Return (X, Y) of the center of cell containing provided text 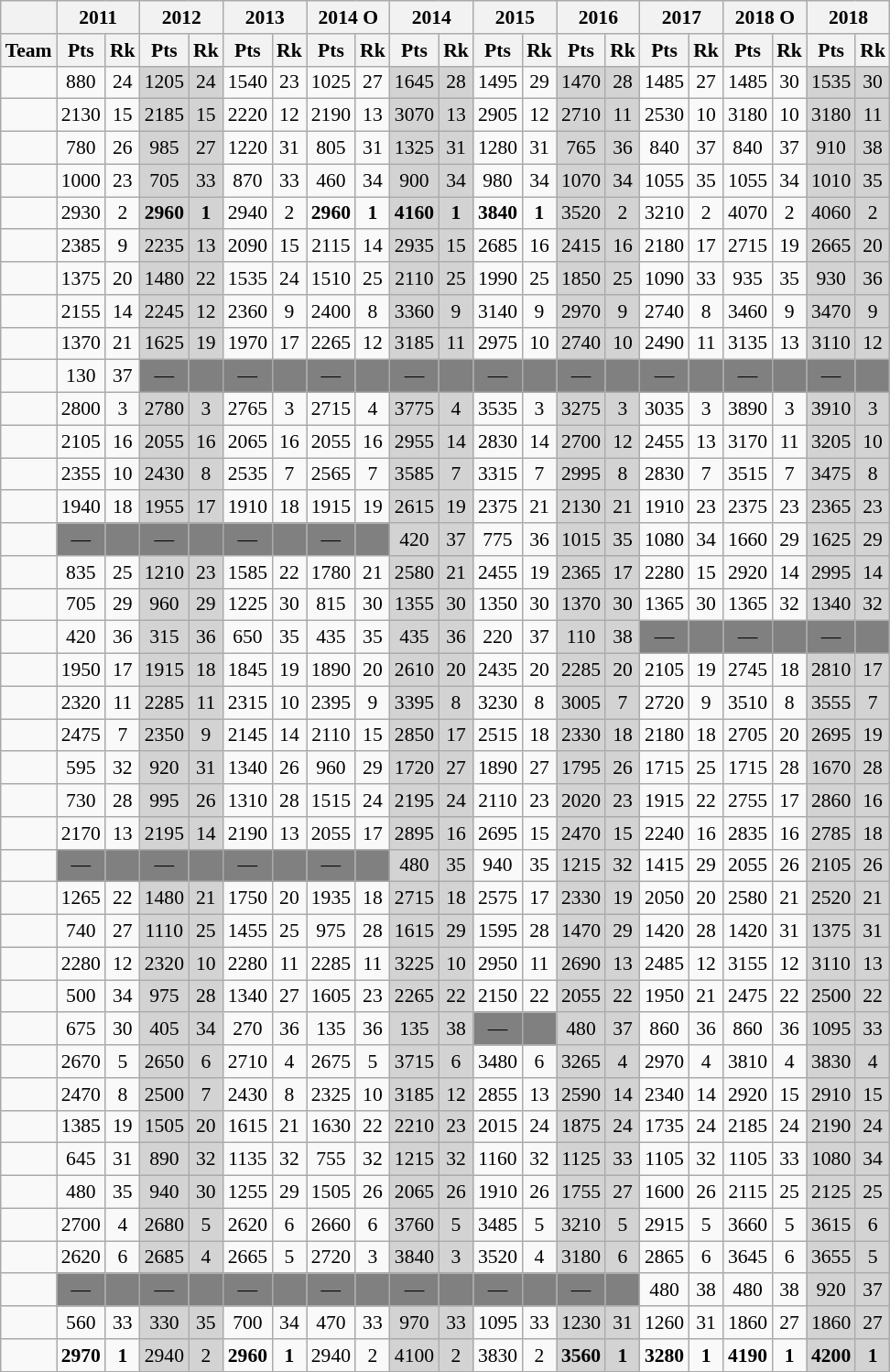
765 (581, 148)
3475 (831, 474)
2014 (432, 17)
1070 (581, 180)
1265 (81, 898)
4160 (414, 213)
2975 (498, 343)
1515 (331, 800)
985 (165, 148)
3005 (581, 702)
2670 (81, 1062)
3280 (665, 1356)
2325 (331, 1094)
650 (247, 637)
1015 (581, 539)
1955 (165, 507)
3615 (831, 1225)
2835 (747, 833)
2675 (331, 1062)
1540 (247, 82)
2565 (331, 474)
700 (247, 1323)
1415 (665, 866)
1230 (581, 1323)
1205 (165, 82)
2690 (581, 964)
1510 (331, 278)
4190 (747, 1356)
2910 (831, 1094)
2865 (665, 1258)
2955 (414, 441)
1455 (247, 931)
3515 (747, 474)
2350 (165, 735)
1025 (331, 82)
3715 (414, 1062)
1010 (831, 180)
2050 (665, 898)
2485 (665, 964)
2210 (414, 1127)
1735 (665, 1127)
1260 (665, 1323)
2415 (581, 246)
220 (498, 637)
1645 (414, 82)
2220 (247, 115)
2765 (247, 409)
2020 (581, 800)
3265 (581, 1062)
Team (29, 50)
2017 (681, 17)
2016 (599, 17)
2235 (165, 246)
1670 (831, 768)
4200 (831, 1356)
2895 (414, 833)
2950 (498, 964)
3360 (414, 311)
2780 (165, 409)
995 (165, 800)
3535 (498, 409)
470 (331, 1323)
2340 (665, 1094)
3660 (747, 1225)
2012 (181, 17)
2018 O (765, 17)
1210 (165, 572)
1875 (581, 1127)
815 (331, 604)
1495 (498, 82)
3910 (831, 409)
2245 (165, 311)
3460 (747, 311)
4070 (747, 213)
1255 (247, 1192)
2590 (581, 1094)
3470 (831, 311)
3510 (747, 702)
1325 (414, 148)
1750 (247, 898)
1350 (498, 604)
2660 (331, 1225)
3645 (747, 1258)
1110 (165, 931)
2125 (831, 1192)
2575 (498, 898)
2800 (81, 409)
2855 (498, 1094)
2013 (266, 17)
3555 (831, 702)
3560 (581, 1356)
835 (81, 572)
2240 (665, 833)
2515 (498, 735)
2150 (498, 996)
2755 (747, 800)
780 (81, 148)
2530 (665, 115)
2315 (247, 702)
1585 (247, 572)
730 (81, 800)
1850 (581, 278)
1605 (331, 996)
980 (498, 180)
2400 (331, 311)
890 (165, 1160)
1600 (665, 1192)
2810 (831, 670)
2490 (665, 343)
2785 (831, 833)
2395 (331, 702)
1780 (331, 572)
970 (414, 1323)
1845 (247, 670)
900 (414, 180)
880 (81, 82)
1630 (331, 1127)
2170 (81, 833)
935 (747, 278)
2915 (665, 1225)
2011 (99, 17)
2145 (247, 735)
3205 (831, 441)
3480 (498, 1062)
3760 (414, 1225)
3585 (414, 474)
110 (581, 637)
2615 (414, 507)
1125 (581, 1160)
4060 (831, 213)
2155 (81, 311)
930 (831, 278)
1720 (414, 768)
910 (831, 148)
1160 (498, 1160)
2018 (848, 17)
2090 (247, 246)
775 (498, 539)
2935 (414, 246)
3395 (414, 702)
460 (331, 180)
1595 (498, 931)
2850 (414, 735)
1660 (747, 539)
3655 (831, 1258)
805 (331, 148)
645 (81, 1160)
1755 (581, 1192)
2435 (498, 670)
3890 (747, 409)
3155 (747, 964)
1000 (81, 180)
405 (165, 1029)
3810 (747, 1062)
2930 (81, 213)
2680 (165, 1225)
270 (247, 1029)
1310 (247, 800)
3275 (581, 409)
675 (81, 1029)
1220 (247, 148)
2705 (747, 735)
3315 (498, 474)
1795 (581, 768)
315 (165, 637)
3775 (414, 409)
2610 (414, 670)
4100 (414, 1356)
2014 O (348, 17)
130 (81, 376)
2385 (81, 246)
2520 (831, 898)
2535 (247, 474)
2905 (498, 115)
1225 (247, 604)
500 (81, 996)
1090 (665, 278)
740 (81, 931)
755 (331, 1160)
3070 (414, 115)
560 (81, 1323)
3135 (747, 343)
3035 (665, 409)
1935 (331, 898)
2860 (831, 800)
2355 (81, 474)
2745 (747, 670)
2650 (165, 1062)
1385 (81, 1127)
1280 (498, 148)
1135 (247, 1160)
3225 (414, 964)
595 (81, 768)
3170 (747, 441)
3485 (498, 1225)
2360 (247, 311)
1990 (498, 278)
1355 (414, 604)
1970 (247, 343)
1940 (81, 507)
330 (165, 1323)
3140 (498, 311)
3230 (498, 702)
870 (247, 180)
